Provide the (X, Y) coordinate of the cell's center where the given text is located.  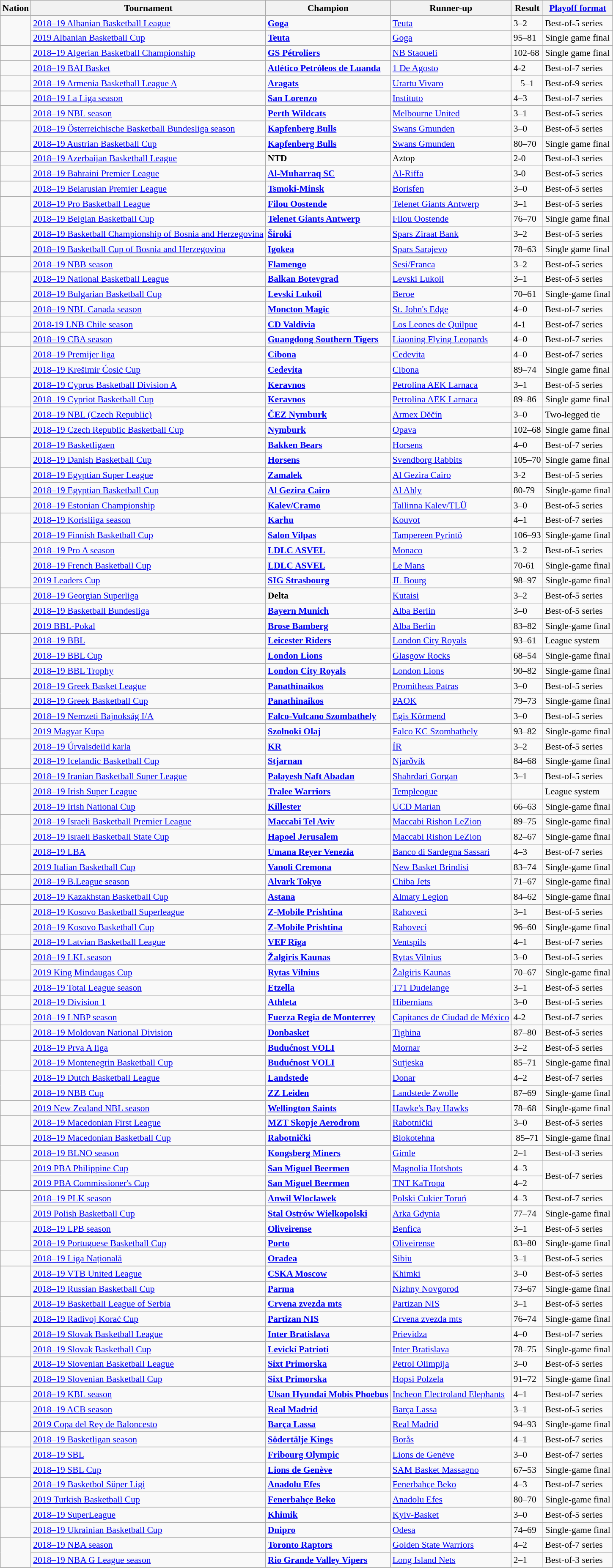
2018–19 Irish National Cup (148, 807)
2018–19 Macedonian First League (148, 1123)
Szolnoki Olaj (328, 731)
Landstede (328, 1078)
4-1 (527, 324)
77–74 (527, 1214)
2018–19 Israeli Basketball State Cup (148, 837)
2018-19 LNB Chile season (148, 324)
Incheon Electroland Elephants (451, 1395)
5–1 (527, 83)
Dnipro (328, 1530)
70–67 (527, 972)
Donbasket (328, 1033)
73–67 (527, 1289)
2018–19 ACB season (148, 1409)
2018–19 Slovenian Basketball League (148, 1364)
Fuerza Regia de Monterrey (328, 1018)
3-2 (527, 475)
CD Valdivia (328, 324)
2018–19 Belgian Basketball Cup (148, 219)
83–82 (527, 626)
2018–19 Portuguese Basketball Cup (148, 1244)
Kutaisi (451, 596)
Karhu (328, 520)
2019 Polish Basketball Cup (148, 1214)
2018–19 NBA season (148, 1545)
VEF Rīga (328, 942)
Alvark Tokyo (328, 882)
Almaty Legion (451, 897)
2018–19 Pro Basketball League (148, 204)
67–53 (527, 1470)
2018–19 Úrvalsdeild karla (148, 747)
2018–19 BLNO season (148, 1153)
Kalev/Cramo (328, 505)
Rio Grande Valley Vipers (328, 1560)
Perth Wildcats (328, 114)
2018–19 Estonian Championship (148, 505)
Södertälje Kings (328, 1440)
Athleta (328, 1002)
102–68 (527, 430)
Igokea (328, 249)
Benfica (451, 1229)
68–54 (527, 656)
2019 Leaders Cup (148, 581)
84–62 (527, 897)
Spars Sarajevo (451, 249)
2018–19 Egyptian Super League (148, 475)
2018–19 Korisliiga season (148, 520)
Borås (451, 1440)
2018–19 Finnish Basketball Cup (148, 535)
Kouvot (451, 520)
2018–19 Basketball Bundesliga (148, 611)
Leicester Riders (328, 641)
Long Island Nets (451, 1560)
2018–19 Basketligaen (148, 445)
Stal Ostrów Wielkopolski (328, 1214)
Falco-Vulcano Szombathely (328, 717)
Aztop (451, 159)
Hapoel Jerusalem (328, 837)
2018–19 Algerian Basketball Championship (148, 53)
2018–19 Slovak Basketball Cup (148, 1349)
2018–19 Basketbol Süper Ligi (148, 1485)
Toronto Raptors (328, 1545)
Zamalek (328, 475)
Tsmoki-Minsk (328, 189)
Al-Muharraq SC (328, 174)
2018–19 BBL Trophy (148, 671)
Nation (16, 8)
Khimik (328, 1515)
2018–19 SuperLeague (148, 1515)
2018–19 Premijer liga (148, 355)
2018–19 Georgian Superliga (148, 596)
Beroe (451, 294)
2018–19 Russian Basketball Cup (148, 1289)
Al-Riffa (451, 174)
Two-legged tie (578, 415)
Magnolia Hotshots (451, 1168)
71–67 (527, 882)
NTD (328, 159)
Hawke's Bay Hawks (451, 1108)
2018–19 NBL (Czech Republic) (148, 415)
Bakken Bears (328, 445)
2018–19 SBL Cup (148, 1470)
2018–19 Belarusian Premier League (148, 189)
Brose Bamberg (328, 626)
ÍR (451, 747)
2018–19 NBB Cup (148, 1093)
Landstede Zwolle (451, 1093)
PAOK (451, 701)
2018–19 Pro A season (148, 551)
2018–19 Total League season (148, 988)
Flamengo (328, 264)
2018–19 LNBP season (148, 1018)
2018–19 Kazakhstan Basketball Cup (148, 897)
Umana Reyer Venezia (328, 852)
83–74 (527, 867)
Khimki (451, 1274)
2018–19 Azerbaijan Basketball League (148, 159)
89–86 (527, 400)
2018–19 NBL Canada season (148, 310)
2018–19 Bahraini Premier League (148, 174)
ZZ Leiden (328, 1093)
Playoff format (578, 8)
2018–19 Dutch Basketball League (148, 1078)
Anwil Wloclawek (328, 1199)
UCD Marian (451, 807)
Shahrdari Gorgan (451, 777)
JL Bourg (451, 581)
2019 BBL-Pokal (148, 626)
2018–19 Egyptian Basketball Cup (148, 490)
2018–19 Österreichische Basketball Bundesliga season (148, 129)
Melbourne United (451, 114)
Al Ahly (451, 490)
84–68 (527, 761)
82–67 (527, 837)
GS Pétroliers (328, 53)
TNT KaTropa (451, 1184)
2018–19 Radivoj Korać Cup (148, 1319)
Astana (328, 897)
2018–19 Israeli Basketball Premier League (148, 822)
105–70 (527, 460)
Sutjeska (451, 1063)
Borisfen (451, 189)
2018–19 Slovenian Basketball Cup (148, 1379)
2018–19 Austrian Basketball Cup (148, 144)
2018–19 Moldovan National Division (148, 1033)
Tournament (148, 8)
NB Staoueli (451, 53)
Hopsi Polzela (451, 1379)
76–70 (527, 219)
Ulsan Hyundai Mobis Phoebus (328, 1395)
2018–19 LPB season (148, 1229)
Tighina (451, 1033)
2018–19 Prva A liga (148, 1048)
2019 Italian Basketball Cup (148, 867)
89–75 (527, 822)
70-61 (527, 566)
2018–19 Cyprus Basketball Division A (148, 385)
Opava (451, 430)
Vanoli Cremona (328, 867)
KR (328, 747)
Liaoning Flying Leopards (451, 340)
Nizhny Novgorod (451, 1289)
2-0 (527, 159)
2018–19 Slovak Basketball League (148, 1334)
2018–19 PLK season (148, 1199)
2018–19 B.League season (148, 882)
Banco di Sardegna Sassari (451, 852)
96–60 (527, 927)
2018–19 Krešimir Ćosić Cup (148, 370)
Golden State Warriors (451, 1545)
2018–19 Albanian Basketball League (148, 23)
Tallinna Kalev/TLÜ (451, 505)
Glasgow Rocks (451, 656)
3-0 (527, 174)
T71 Dudelange (451, 988)
Fribourg Olympic (328, 1455)
Egis Körmend (451, 717)
2018–19 Montenegrin Basketball Cup (148, 1063)
2018–19 VTB United League (148, 1274)
Spars Ziraat Bank (451, 234)
2018–19 NBL season (148, 114)
2018–19 BBL (148, 641)
2018–19 KBL season (148, 1395)
Sesi/Franca (451, 264)
2019 Copa del Rey de Baloncesto (148, 1425)
2018–19 CBA season (148, 340)
2018–19 Greek Basketball Cup (148, 701)
79–73 (527, 701)
91–72 (527, 1379)
Salon Vilpas (328, 535)
2018–19 Kosovo Basketball Superleague (148, 912)
1 De Agosto (451, 69)
Sibiu (451, 1259)
Instituto (451, 99)
Falco KC Szombathely (451, 731)
Stjarnan (328, 761)
87–69 (527, 1093)
80-79 (527, 490)
Balkan Botevgrad (328, 279)
78–75 (527, 1349)
106–93 (527, 535)
Nymburk (328, 430)
Prievidza (451, 1334)
78–68 (527, 1108)
2019 Turkish Basketball Cup (148, 1500)
2018–19 Liga Națională (148, 1259)
2018–19 Cypriot Basketball Cup (148, 400)
St. John's Edge (451, 310)
90–82 (527, 671)
2018–19 BAI Basket (148, 69)
Result (527, 8)
2018–19 Czech Republic Basketball Cup (148, 430)
2018–19 Irish Super League (148, 792)
2018–19 Macedonian Basketball Cup (148, 1138)
Kyiv-Basket (451, 1515)
102-68 (527, 53)
Best-of-9 series (578, 83)
2018–19 Basketball League of Serbia (148, 1304)
2018–19 La Liga season (148, 99)
2018–19 Bulgarian Basketball Cup (148, 294)
Moncton Magic (328, 310)
93–82 (527, 731)
Runner-up (451, 8)
Široki (328, 234)
2018–19 LKL season (148, 958)
Petrol Olimpija (451, 1364)
70–61 (527, 294)
2018–19 Division 1 (148, 1002)
2018–19 Ukrainian Basketball Cup (148, 1530)
Hibernians (451, 1002)
Kongsberg Miners (328, 1153)
2018–19 BBL Cup (148, 656)
Promitheas Patras (451, 686)
Mornar (451, 1048)
94–93 (527, 1425)
Polski Cukier Toruń (451, 1199)
2018–19 National Basketball League (148, 279)
Maccabi Tel Aviv (328, 822)
SIG Strasbourg (328, 581)
Atlético Petróleos de Luanda (328, 69)
Tralee Warriors (328, 792)
2018–19 Icelandic Basketball Cup (148, 761)
Levickí Patrioti (328, 1349)
89–74 (527, 370)
2018–19 Kosovo Basketball Cup (148, 927)
2019 Albanian Basketball Cup (148, 38)
2018–19 Nemzeti Bajnokság I/A (148, 717)
Svendborg Rabbits (451, 460)
Delta (328, 596)
83–80 (527, 1244)
2018–19 Basketligan season (148, 1440)
74–69 (527, 1530)
Champion (328, 8)
Porto (328, 1244)
Capitanes de Ciudad de México (451, 1018)
CSKA Moscow (328, 1274)
2018–19 French Basketball Cup (148, 566)
Los Leones de Quilpue (451, 324)
Blokotehna (451, 1138)
Templeogue (451, 792)
Njarðvík (451, 761)
Armex Děčín (451, 415)
78–63 (527, 249)
San Lorenzo (328, 99)
Tampereen Pyrintö (451, 535)
Le Mans (451, 566)
Monaco (451, 551)
Arka Gdynia (451, 1214)
76–74 (527, 1319)
Odesa (451, 1530)
Parma (328, 1289)
2019 Magyar Kupa (148, 731)
Etzella (328, 988)
Guangdong Southern Tigers (328, 340)
Killester (328, 807)
2019 King Mindaugas Cup (148, 972)
Oradea (328, 1259)
2019 New Zealand NBL season (148, 1108)
98–97 (527, 581)
2018–19 LBA (148, 852)
2018–19 Greek Basket League (148, 686)
Donar (451, 1078)
2018–19 NBA G League season (148, 1560)
Wellington Saints (328, 1108)
2019 PBA Commissioner's Cup (148, 1184)
SAM Basket Massagno (451, 1470)
Aragats (328, 83)
Ventspils (451, 942)
87–80 (527, 1033)
93–61 (527, 641)
ČEZ Nymburk (328, 415)
2018–19 SBL (148, 1455)
95–81 (527, 38)
Palayesh Naft Abadan (328, 777)
2018–19 Danish Basketball Cup (148, 460)
2018–19 Basketball Championship of Bosnia and Herzegovina (148, 234)
Gimle (451, 1153)
Chiba Jets (451, 882)
2018–19 Basketball Cup of Bosnia and Herzegovina (148, 249)
66–63 (527, 807)
Bayern Munich (328, 611)
New Basket Brindisi (451, 867)
2018–19 Iranian Basketball Super League (148, 777)
MZT Skopje Aerodrom (328, 1123)
2018–19 NBB season (148, 264)
2018–19 Latvian Basketball League (148, 942)
Urartu Vivaro (451, 83)
2019 PBA Philippine Cup (148, 1168)
2018–19 Armenia Basketball League A (148, 83)
